From the cell containing the given text, extract its center point as (X, Y) coordinate. 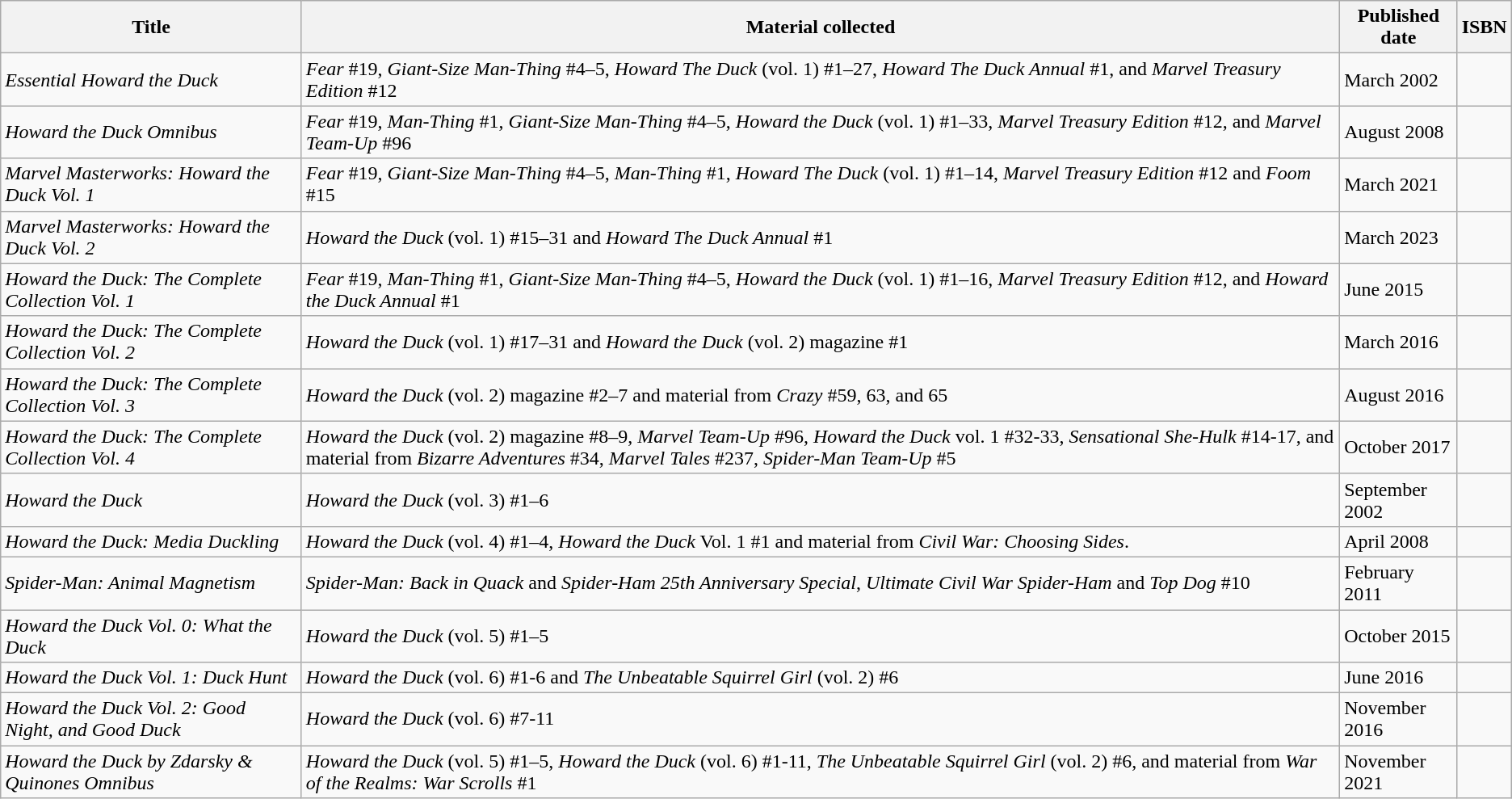
Fear #19, Giant-Size Man-Thing #4–5, Man-Thing #1, Howard The Duck (vol. 1) #1–14, Marvel Treasury Edition #12 and Foom #15 (821, 184)
March 2002 (1399, 79)
Howard the Duck (vol. 4) #1–4, Howard the Duck Vol. 1 #1 and material from Civil War: Choosing Sides. (821, 541)
Howard the Duck: The Complete Collection Vol. 2 (152, 343)
August 2008 (1399, 132)
September 2002 (1399, 499)
November 2021 (1399, 772)
Material collected (821, 27)
ISBN (1485, 27)
Fear #19, Man-Thing #1, Giant-Size Man-Thing #4–5, Howard the Duck (vol. 1) #1–33, Marvel Treasury Edition #12, and Marvel Team-Up #96 (821, 132)
Howard the Duck (vol. 2) magazine #2–7 and material from Crazy #59, 63, and 65 (821, 394)
Howard the Duck Vol. 1: Duck Hunt (152, 678)
Howard the Duck: The Complete Collection Vol. 3 (152, 394)
Howard the Duck Vol. 0: What the Duck (152, 635)
Howard the Duck: The Complete Collection Vol. 1 (152, 289)
March 2016 (1399, 343)
Howard the Duck Vol. 2: Good Night, and Good Duck (152, 719)
Howard the Duck (vol. 6) #7-11 (821, 719)
April 2008 (1399, 541)
Spider-Man: Animal Magnetism (152, 583)
Marvel Masterworks: Howard the Duck Vol. 1 (152, 184)
November 2016 (1399, 719)
Howard the Duck (vol. 1) #17–31 and Howard the Duck (vol. 2) magazine #1 (821, 343)
Howard the Duck (vol. 1) #15–31 and Howard The Duck Annual #1 (821, 238)
October 2017 (1399, 448)
March 2021 (1399, 184)
June 2016 (1399, 678)
Howard the Duck: The Complete Collection Vol. 4 (152, 448)
Howard the Duck (152, 499)
Spider-Man: Back in Quack and Spider-Ham 25th Anniversary Special, Ultimate Civil War Spider-Ham and Top Dog #10 (821, 583)
Essential Howard the Duck (152, 79)
October 2015 (1399, 635)
June 2015 (1399, 289)
Howard the Duck (vol. 3) #1–6 (821, 499)
Fear #19, Man-Thing #1, Giant-Size Man-Thing #4–5, Howard the Duck (vol. 1) #1–16, Marvel Treasury Edition #12, and Howard the Duck Annual #1 (821, 289)
Howard the Duck Omnibus (152, 132)
February 2011 (1399, 583)
Howard the Duck (vol. 5) #1–5 (821, 635)
Published date (1399, 27)
March 2023 (1399, 238)
Howard the Duck: Media Duckling (152, 541)
Howard the Duck (vol. 6) #1-6 and The Unbeatable Squirrel Girl (vol. 2) #6 (821, 678)
Fear #19, Giant-Size Man-Thing #4–5, Howard The Duck (vol. 1) #1–27, Howard The Duck Annual #1, and Marvel Treasury Edition #12 (821, 79)
Howard the Duck by Zdarsky & Quinones Omnibus (152, 772)
August 2016 (1399, 394)
Title (152, 27)
Marvel Masterworks: Howard the Duck Vol. 2 (152, 238)
